From the cell containing the given text, extract its center point as (X, Y) coordinate. 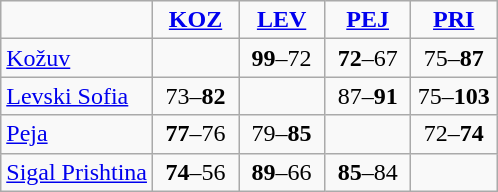
74–56 (195, 172)
89–66 (282, 172)
99–72 (282, 58)
KOZ (195, 20)
PRI (454, 20)
LEV (282, 20)
Kožuv (77, 58)
Sigal Prishtina (77, 172)
Levski Sofia (77, 96)
79–85 (282, 134)
75–87 (454, 58)
72–74 (454, 134)
77–76 (195, 134)
PEJ (368, 20)
Peja (77, 134)
75–103 (454, 96)
87–91 (368, 96)
85–84 (368, 172)
73–82 (195, 96)
72–67 (368, 58)
